Locate the cell with the specified text and output its (X, Y) center coordinate. 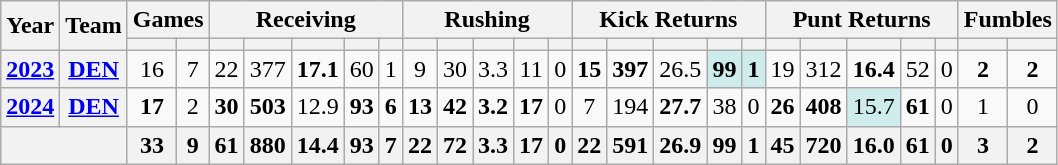
17.1 (318, 69)
3 (983, 145)
3.2 (492, 107)
26.5 (680, 69)
Games (168, 20)
16.4 (874, 69)
72 (454, 145)
Fumbles (1008, 20)
397 (630, 69)
14.4 (318, 145)
Rushing (486, 20)
720 (824, 145)
Team (94, 26)
12.9 (318, 107)
2023 (30, 69)
2024 (30, 107)
880 (268, 145)
45 (782, 145)
26.9 (680, 145)
15 (590, 69)
27.7 (680, 107)
377 (268, 69)
11 (532, 69)
194 (630, 107)
Receiving (306, 20)
16.0 (874, 145)
42 (454, 107)
408 (824, 107)
52 (918, 69)
60 (362, 69)
13 (420, 107)
15.7 (874, 107)
591 (630, 145)
19 (782, 69)
38 (724, 107)
Year (30, 26)
16 (152, 69)
312 (824, 69)
Punt Returns (862, 20)
6 (390, 107)
26 (782, 107)
Kick Returns (668, 20)
503 (268, 107)
33 (152, 145)
